Locate the cell with the specified text and output its (x, y) center coordinate. 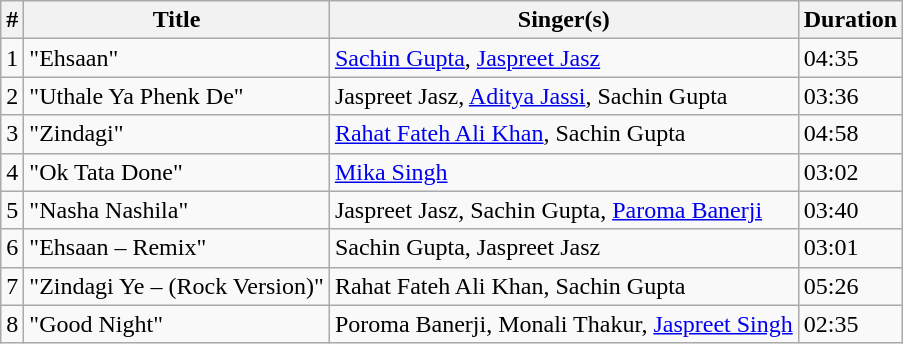
"Good Night" (177, 324)
# (12, 20)
2 (12, 96)
03:02 (850, 172)
Jaspreet Jasz, Sachin Gupta, Paroma Banerji (564, 210)
03:40 (850, 210)
"Ehsaan" (177, 58)
03:01 (850, 248)
"Ehsaan – Remix" (177, 248)
"Nasha Nashila" (177, 210)
7 (12, 286)
Mika Singh (564, 172)
Jaspreet Jasz, Aditya Jassi, Sachin Gupta (564, 96)
Title (177, 20)
3 (12, 134)
Singer(s) (564, 20)
02:35 (850, 324)
Poroma Banerji, Monali Thakur, Jaspreet Singh (564, 324)
6 (12, 248)
Duration (850, 20)
04:35 (850, 58)
"Zindagi" (177, 134)
03:36 (850, 96)
"Ok Tata Done" (177, 172)
05:26 (850, 286)
1 (12, 58)
8 (12, 324)
"Uthale Ya Phenk De" (177, 96)
04:58 (850, 134)
5 (12, 210)
4 (12, 172)
"Zindagi Ye – (Rock Version)" (177, 286)
